Return (X, Y) of the center of cell containing provided text 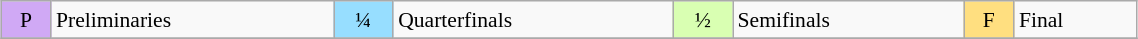
Semifinals (848, 20)
Final (1076, 20)
F (989, 20)
½ (702, 20)
¼ (364, 20)
Preliminaries (192, 20)
Quarterfinals (533, 20)
P (26, 20)
